Scan for the cell matching the given text and deliver its (x, y) coordinate at center. 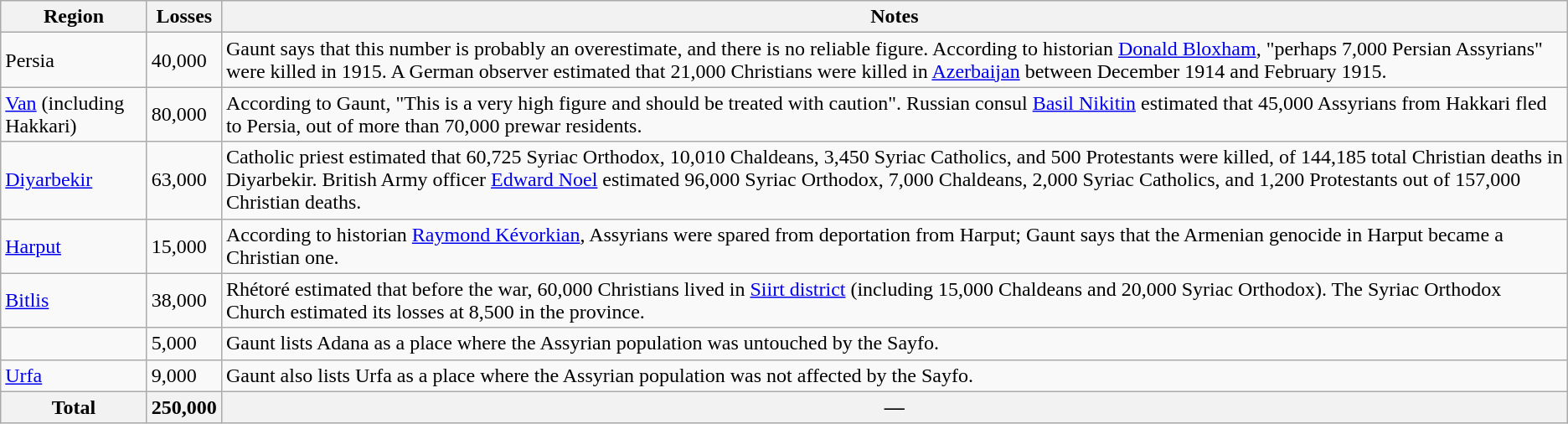
Diyarbekir (74, 180)
Urfa (74, 375)
Region (74, 17)
Losses (184, 17)
Bitlis (74, 300)
Van (including Hakkari) (74, 114)
— (895, 407)
250,000 (184, 407)
5,000 (184, 344)
40,000 (184, 60)
Harput (74, 246)
Gaunt lists Adana as a place where the Assyrian population was untouched by the Sayfo. (895, 344)
80,000 (184, 114)
38,000 (184, 300)
Notes (895, 17)
63,000 (184, 180)
15,000 (184, 246)
Persia (74, 60)
Gaunt also lists Urfa as a place where the Assyrian population was not affected by the Sayfo. (895, 375)
Total (74, 407)
9,000 (184, 375)
